Detect which cell encompasses the target text, then output its (x, y) center coordinate. 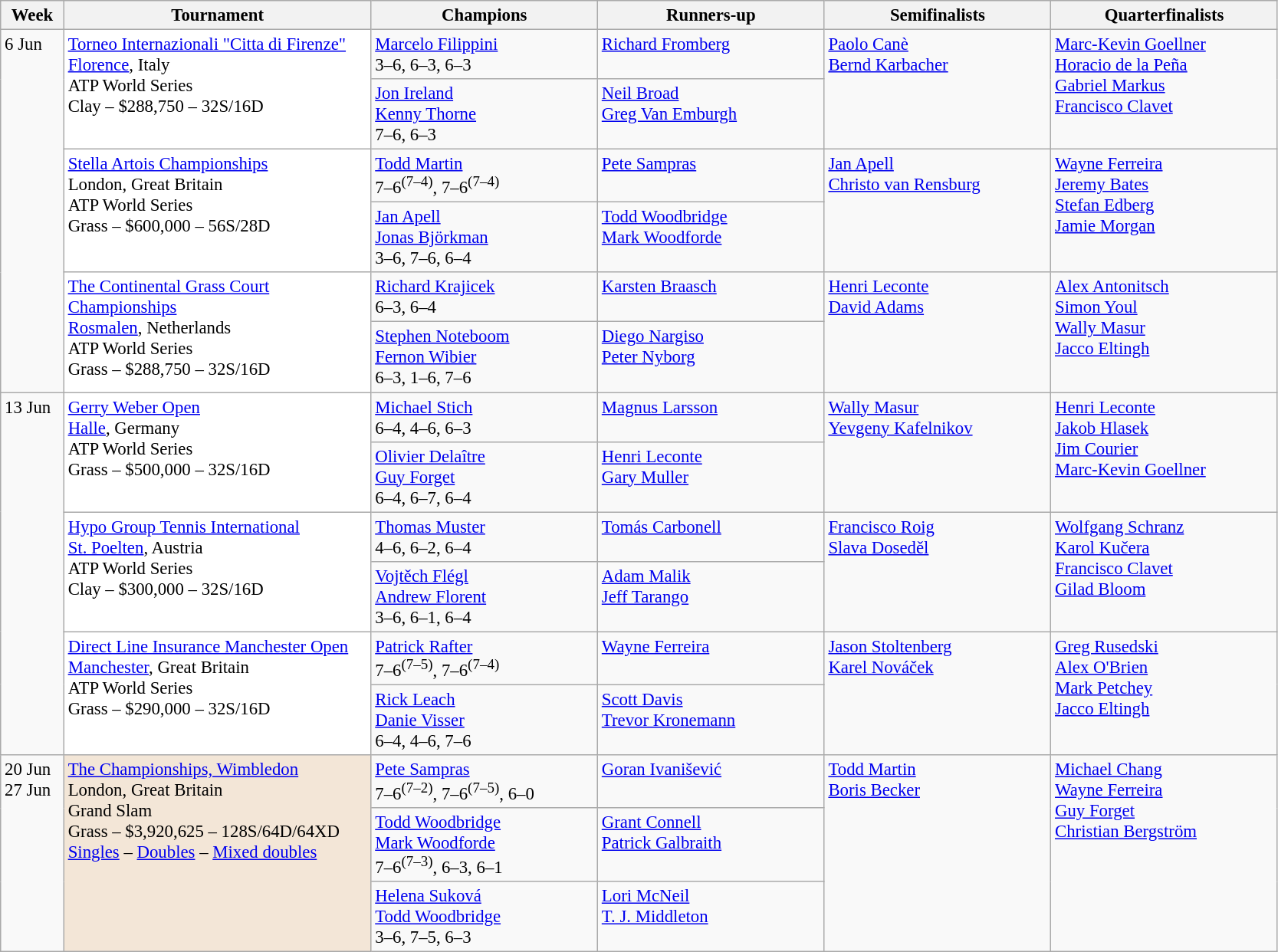
13 Jun (32, 573)
Henri Leconte Gary Muller (711, 477)
Olivier Delaître Guy Forget 6–4, 6–7, 6–4 (485, 477)
Magnus Larsson (711, 417)
Goran Ivanišević (711, 782)
Karsten Braasch (711, 297)
Tomás Carbonell (711, 537)
Marcelo Filippini 3–6, 6–3, 6–3 (485, 55)
Pete Sampras7–6(7–2), 7–6(7–5), 6–0 (485, 782)
Michael Chang Wayne Ferreira Guy Forget Christian Bergström (1165, 854)
Neil Broad Greg Van Emburgh (711, 114)
The Championships, Wimbledon London, Great BritainGrand SlamGrass – $3,920,625 – 128S/64D/64XD Singles – Doubles – Mixed doubles (218, 854)
Jan Apell Jonas Björkman 3–6, 7–6, 6–4 (485, 238)
Francisco Roig Slava Doseděl (938, 572)
The Continental Grass Court Championships Rosmalen, NetherlandsATP World SeriesGrass – $288,750 – 32S/16D (218, 333)
Hypo Group Tennis InternationalSt. Poelten, AustriaATP World SeriesClay – $300,000 – 32S/16D (218, 572)
Jason Stoltenberg Karel Nováček (938, 693)
Helena Suková Todd Woodbridge 3–6, 7–5, 6–3 (485, 917)
Wolfgang Schranz Karol Kučera Francisco Clavet Gilad Bloom (1165, 572)
Rick Leach Danie Visser 6–4, 4–6, 7–6 (485, 720)
Wayne Ferreira Jeremy Bates Stefan Edberg Jamie Morgan (1165, 212)
Michael Stich 6–4, 4–6, 6–3 (485, 417)
6 Jun (32, 212)
Tournament (218, 15)
Greg Rusedski Alex O'Brien Mark Petchey Jacco Eltingh (1165, 693)
20 Jun27 Jun (32, 854)
Todd Woodbridge Mark Woodforde 7–6(7–3), 6–3, 6–1 (485, 845)
Wayne Ferreira (711, 658)
Thomas Muster 4–6, 6–2, 6–4 (485, 537)
Week (32, 15)
Stella Artois Championships London, Great BritainATP World SeriesGrass – $600,000 – 56S/28D (218, 212)
Grant Connell Patrick Galbraith (711, 845)
Henri Leconte Jakob Hlasek Jim Courier Marc-Kevin Goellner (1165, 452)
Adam Malik Jeff Tarango (711, 596)
Todd Woodbridge Mark Woodforde (711, 238)
Patrick Rafter 7–6(7–5), 7–6(7–4) (485, 658)
Stephen Noteboom Fernon Wibier 6–3, 1–6, 7–6 (485, 357)
Todd Martin 7–6(7–4), 7–6(7–4) (485, 176)
Jon Ireland Kenny Thorne 7–6, 6–3 (485, 114)
Pete Sampras (711, 176)
Gerry Weber Open Halle, GermanyATP World SeriesGrass – $500,000 – 32S/16D (218, 452)
Direct Line Insurance Manchester Open Manchester, Great BritainATP World SeriesGrass – $290,000 – 32S/16D (218, 693)
Vojtěch Flégl Andrew Florent 3–6, 6–1, 6–4 (485, 596)
Jan Apell Christo van Rensburg (938, 212)
Alex Antonitsch Simon Youl Wally Masur Jacco Eltingh (1165, 333)
Runners-up (711, 15)
Wally Masur Yevgeny Kafelnikov (938, 452)
Semifinalists (938, 15)
Diego Nargiso Peter Nyborg (711, 357)
Marc-Kevin Goellner Horacio de la Peña Gabriel Markus Francisco Clavet (1165, 90)
Richard Krajicek 6–3, 6–4 (485, 297)
Quarterfinalists (1165, 15)
Paolo Canè Bernd Karbacher (938, 90)
Richard Fromberg (711, 55)
Scott Davis Trevor Kronemann (711, 720)
Lori McNeil T. J. Middleton (711, 917)
Champions (485, 15)
Henri Leconte David Adams (938, 333)
Todd Martin Boris Becker (938, 854)
Torneo Internazionali "Citta di Firenze" Florence, ItalyATP World SeriesClay – $288,750 – 32S/16D (218, 90)
